Detect which cell encompasses the target text, then output its (x, y) center coordinate. 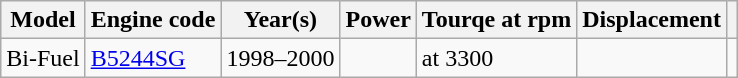
Model (43, 20)
Power (378, 20)
1998–2000 (280, 58)
at 3300 (496, 58)
B5244SG (153, 58)
Engine code (153, 20)
Bi-Fuel (43, 58)
Displacement (652, 20)
Tourqe at rpm (496, 20)
Year(s) (280, 20)
